Find where the given text appears and provide that cell's center as (x, y) coordinate. 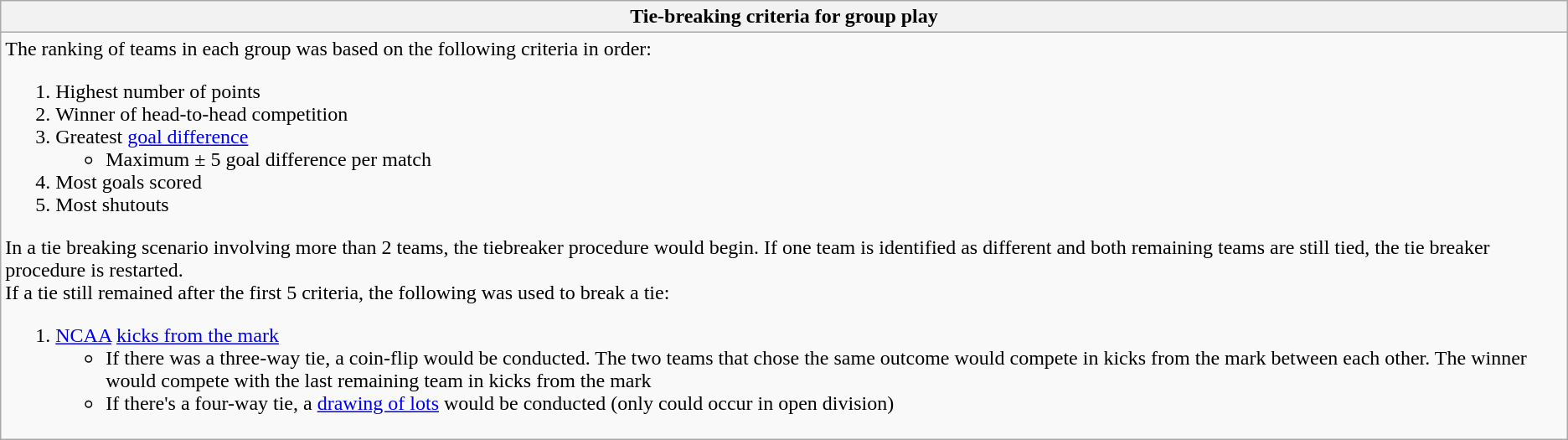
Tie-breaking criteria for group play (784, 17)
